Extract the (X, Y) coordinate from the center of the cell holding the provided text.  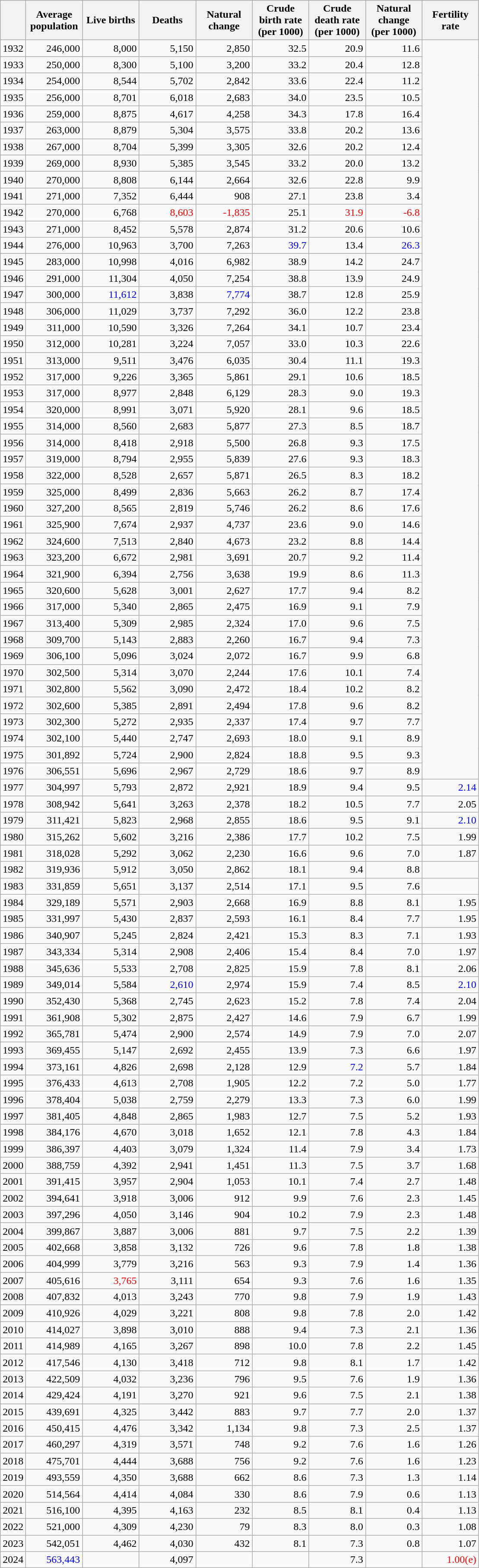
5,304 (168, 130)
3,365 (168, 377)
2,664 (224, 180)
1983 (13, 886)
5,147 (111, 1051)
15.2 (281, 1001)
311,421 (54, 820)
11,612 (111, 295)
2017 (13, 1445)
402,668 (54, 1247)
460,297 (54, 1445)
291,000 (54, 278)
3,838 (168, 295)
2,279 (224, 1100)
3,476 (168, 360)
5,292 (111, 853)
394,641 (54, 1198)
3,263 (168, 804)
7,292 (224, 311)
8,603 (168, 212)
542,051 (54, 1543)
1993 (13, 1051)
1960 (13, 508)
2015 (13, 1412)
10,590 (111, 328)
329,189 (54, 902)
2,072 (224, 656)
22.4 (337, 81)
24.7 (394, 262)
386,397 (54, 1149)
4,130 (111, 1363)
276,000 (54, 246)
2010 (13, 1330)
1.43 (450, 1297)
4,848 (111, 1116)
25.1 (281, 212)
4,084 (168, 1494)
8,300 (111, 65)
2,698 (168, 1067)
1932 (13, 48)
1989 (13, 984)
323,200 (54, 558)
2,836 (168, 492)
7,263 (224, 246)
306,100 (54, 656)
1976 (13, 771)
8,875 (111, 114)
1972 (13, 705)
2,593 (224, 919)
5,839 (224, 459)
12.9 (281, 1067)
493,559 (54, 1477)
5,302 (111, 1017)
2012 (13, 1363)
Crude death rate (per 1000) (337, 20)
399,867 (54, 1231)
5,038 (111, 1100)
1982 (13, 870)
18.4 (281, 689)
4,230 (168, 1527)
5,663 (224, 492)
6.0 (394, 1100)
1957 (13, 459)
1956 (13, 442)
8,794 (111, 459)
1985 (13, 919)
2005 (13, 1247)
345,636 (54, 968)
1959 (13, 492)
254,000 (54, 81)
883 (224, 1412)
3,887 (111, 1231)
331,859 (54, 886)
0.3 (394, 1527)
4,032 (111, 1379)
2024 (13, 1560)
3,575 (224, 130)
2,935 (168, 722)
1935 (13, 98)
5.2 (394, 1116)
1.23 (450, 1461)
20.6 (337, 229)
2,967 (168, 771)
5.7 (394, 1067)
1970 (13, 672)
6.6 (394, 1051)
5,340 (111, 607)
3,090 (168, 689)
1943 (13, 229)
5,150 (168, 48)
5,399 (168, 147)
1990 (13, 1001)
384,176 (54, 1133)
7,254 (224, 278)
6,982 (224, 262)
340,907 (54, 935)
1971 (13, 689)
20.9 (337, 48)
1942 (13, 212)
5,861 (224, 377)
319,000 (54, 459)
5,272 (111, 722)
2000 (13, 1165)
20.7 (281, 558)
2,872 (168, 788)
8,528 (111, 475)
365,781 (54, 1034)
3,326 (168, 328)
22.6 (394, 344)
8.0 (337, 1527)
343,334 (54, 952)
313,000 (54, 360)
1991 (13, 1017)
8,879 (111, 130)
1951 (13, 360)
1969 (13, 656)
881 (224, 1231)
3,545 (224, 163)
563 (224, 1264)
Deaths (168, 20)
13.2 (394, 163)
322,000 (54, 475)
31.2 (281, 229)
2,260 (224, 640)
2,874 (224, 229)
756 (224, 1461)
1967 (13, 623)
27.1 (281, 196)
34.1 (281, 328)
2,729 (224, 771)
8,701 (111, 98)
2,692 (168, 1051)
315,262 (54, 837)
18.7 (394, 426)
3,571 (168, 1445)
325,900 (54, 525)
4,617 (168, 114)
414,989 (54, 1346)
369,455 (54, 1051)
3.7 (394, 1165)
3,638 (224, 574)
14.9 (281, 1034)
2,128 (224, 1067)
4,191 (111, 1395)
1984 (13, 902)
2011 (13, 1346)
12.1 (281, 1133)
3,001 (168, 590)
1978 (13, 804)
1962 (13, 541)
429,424 (54, 1395)
8,452 (111, 229)
4,309 (111, 1527)
2009 (13, 1313)
3,224 (168, 344)
Live births (111, 20)
5,584 (111, 984)
15.4 (281, 952)
381,405 (54, 1116)
5,571 (111, 902)
30.4 (281, 360)
267,000 (54, 147)
5,871 (224, 475)
1.14 (450, 1477)
5,430 (111, 919)
246,000 (54, 48)
2,848 (168, 393)
2,406 (224, 952)
2,574 (224, 1034)
748 (224, 1445)
Average population (54, 20)
7,057 (224, 344)
1.39 (450, 1231)
17.1 (281, 886)
1947 (13, 295)
3,270 (168, 1395)
1.4 (394, 1264)
3,062 (168, 853)
302,600 (54, 705)
2023 (13, 1543)
2,514 (224, 886)
770 (224, 1297)
11,304 (111, 278)
6,672 (111, 558)
1992 (13, 1034)
4,013 (111, 1297)
5,920 (224, 410)
25.9 (394, 295)
2,862 (224, 870)
8.7 (337, 492)
1994 (13, 1067)
15.3 (281, 935)
302,300 (54, 722)
2.06 (450, 968)
2001 (13, 1182)
1986 (13, 935)
1.68 (450, 1165)
2,903 (168, 902)
4,826 (111, 1067)
-6.8 (394, 212)
26.5 (281, 475)
2,475 (224, 607)
16.6 (281, 853)
8,930 (111, 163)
2.05 (450, 804)
18.0 (281, 738)
3,442 (168, 1412)
2013 (13, 1379)
23.2 (281, 541)
514,564 (54, 1494)
2,850 (224, 48)
2,825 (224, 968)
4,414 (111, 1494)
7,264 (224, 328)
32.5 (281, 48)
10,963 (111, 246)
5,578 (168, 229)
898 (224, 1346)
38.7 (281, 295)
912 (224, 1198)
7,674 (111, 525)
321,900 (54, 574)
5,533 (111, 968)
2,941 (168, 1165)
-1,835 (224, 212)
726 (224, 1247)
331,997 (54, 919)
4,670 (111, 1133)
5,702 (168, 81)
320,600 (54, 590)
417,546 (54, 1363)
28.3 (281, 393)
2016 (13, 1428)
2,657 (168, 475)
3,132 (168, 1247)
13.6 (394, 130)
8,499 (111, 492)
2,378 (224, 804)
1.7 (394, 1363)
5,651 (111, 886)
2,693 (224, 738)
34.0 (281, 98)
302,100 (54, 738)
2020 (13, 1494)
7,352 (111, 196)
404,999 (54, 1264)
4,350 (111, 1477)
2,472 (224, 689)
1997 (13, 1116)
3,779 (111, 1264)
1941 (13, 196)
12.7 (281, 1116)
31.9 (337, 212)
2.14 (450, 788)
2,386 (224, 837)
2,837 (168, 919)
5,245 (111, 935)
3,267 (168, 1346)
3,858 (111, 1247)
7.1 (394, 935)
5,602 (111, 837)
1,324 (224, 1149)
2003 (13, 1215)
2,855 (224, 820)
1950 (13, 344)
1.8 (394, 1247)
3,111 (168, 1281)
5,912 (111, 870)
1937 (13, 130)
3,200 (224, 65)
4,030 (168, 1543)
3,342 (168, 1428)
8,991 (111, 410)
0.6 (394, 1494)
2,819 (168, 508)
3,146 (168, 1215)
373,161 (54, 1067)
378,404 (54, 1100)
33.8 (281, 130)
5,823 (111, 820)
1979 (13, 820)
27.6 (281, 459)
352,430 (54, 1001)
3,418 (168, 1363)
1958 (13, 475)
2004 (13, 1231)
18.9 (281, 788)
2,918 (168, 442)
3,765 (111, 1281)
312,000 (54, 344)
2,840 (168, 541)
1999 (13, 1149)
14.2 (337, 262)
3,079 (168, 1149)
Crude birth rate (per 1000) (281, 20)
306,551 (54, 771)
4.3 (394, 1133)
8,544 (111, 81)
318,028 (54, 853)
2,230 (224, 853)
4,403 (111, 1149)
306,000 (54, 311)
4,444 (111, 1461)
1988 (13, 968)
3,071 (168, 410)
33.6 (281, 81)
6,444 (168, 196)
1944 (13, 246)
3,236 (168, 1379)
5,696 (111, 771)
8,977 (111, 393)
2,747 (168, 738)
269,000 (54, 163)
302,800 (54, 689)
1966 (13, 607)
4,476 (111, 1428)
2,842 (224, 81)
20.4 (337, 65)
5,368 (111, 1001)
330 (224, 1494)
28.1 (281, 410)
1,905 (224, 1083)
1981 (13, 853)
3,024 (168, 656)
1,134 (224, 1428)
19.9 (281, 574)
3,221 (168, 1313)
5,746 (224, 508)
1.00(e) (450, 1560)
320,000 (54, 410)
1934 (13, 81)
2,244 (224, 672)
432 (224, 1543)
2,627 (224, 590)
1933 (13, 65)
11.2 (394, 81)
319,936 (54, 870)
5,500 (224, 442)
1.87 (450, 853)
39.7 (281, 246)
1973 (13, 722)
3,700 (168, 246)
2008 (13, 1297)
4,016 (168, 262)
301,892 (54, 755)
10,998 (111, 262)
17.0 (281, 623)
302,500 (54, 672)
2019 (13, 1477)
3,137 (168, 886)
29.1 (281, 377)
18.3 (394, 459)
16.1 (281, 919)
9,511 (111, 360)
1961 (13, 525)
3,018 (168, 1133)
1954 (13, 410)
313,400 (54, 623)
1952 (13, 377)
1.07 (450, 1543)
26.8 (281, 442)
3,010 (168, 1330)
5,100 (168, 65)
311,000 (54, 328)
33.0 (281, 344)
4,165 (111, 1346)
4,392 (111, 1165)
516,100 (54, 1510)
4,462 (111, 1543)
1974 (13, 738)
1940 (13, 180)
Natural change (per 1000) (394, 20)
808 (224, 1313)
10.0 (281, 1346)
10.7 (337, 328)
18.1 (281, 870)
7,513 (111, 541)
24.9 (394, 278)
4,613 (111, 1083)
1.35 (450, 1281)
325,000 (54, 492)
712 (224, 1363)
13.3 (281, 1100)
2.07 (450, 1034)
1980 (13, 837)
Natural change (224, 20)
1939 (13, 163)
4,673 (224, 541)
36.0 (281, 311)
1949 (13, 328)
2,974 (224, 984)
20.0 (337, 163)
1.77 (450, 1083)
8,000 (111, 48)
304,997 (54, 788)
2,745 (168, 1001)
2021 (13, 1510)
2007 (13, 1281)
2,668 (224, 902)
475,701 (54, 1461)
8,418 (111, 442)
1,451 (224, 1165)
34.3 (281, 114)
1.73 (450, 1149)
1977 (13, 788)
4,163 (168, 1510)
1,053 (224, 1182)
1,983 (224, 1116)
8,565 (111, 508)
2,904 (168, 1182)
3,050 (168, 870)
1948 (13, 311)
4,395 (111, 1510)
23.5 (337, 98)
Fertility rate (450, 20)
13.4 (337, 246)
5,877 (224, 426)
2.7 (394, 1182)
11.6 (394, 48)
5,641 (111, 804)
6,018 (168, 98)
908 (224, 196)
921 (224, 1395)
388,759 (54, 1165)
8,560 (111, 426)
3,070 (168, 672)
7,774 (224, 295)
1995 (13, 1083)
407,832 (54, 1297)
300,000 (54, 295)
1996 (13, 1100)
1953 (13, 393)
23.6 (281, 525)
1946 (13, 278)
263,000 (54, 130)
6,768 (111, 212)
8,808 (111, 180)
3,957 (111, 1182)
16.4 (394, 114)
2022 (13, 1527)
308,942 (54, 804)
324,600 (54, 541)
22.8 (337, 180)
5,309 (111, 623)
3,243 (168, 1297)
2,955 (168, 459)
3,691 (224, 558)
904 (224, 1215)
283,000 (54, 262)
14.4 (394, 541)
2,427 (224, 1017)
2,908 (168, 952)
563,443 (54, 1560)
6,144 (168, 180)
26.3 (394, 246)
1945 (13, 262)
2.5 (394, 1428)
1936 (13, 114)
2018 (13, 1461)
5,628 (111, 590)
8,704 (111, 147)
1975 (13, 755)
3,305 (224, 147)
27.3 (281, 426)
309,700 (54, 640)
361,908 (54, 1017)
1.08 (450, 1527)
2,421 (224, 935)
439,691 (54, 1412)
405,616 (54, 1281)
5,793 (111, 788)
2,324 (224, 623)
38.8 (281, 278)
414,027 (54, 1330)
232 (224, 1510)
422,509 (54, 1379)
6.8 (394, 656)
2,891 (168, 705)
1963 (13, 558)
11.1 (337, 360)
3,898 (111, 1330)
18.8 (281, 755)
397,296 (54, 1215)
349,014 (54, 984)
2,937 (168, 525)
2,759 (168, 1100)
3,737 (168, 311)
5,096 (111, 656)
5,562 (111, 689)
450,415 (54, 1428)
1,652 (224, 1133)
888 (224, 1330)
6,035 (224, 360)
17.5 (394, 442)
4,097 (168, 1560)
0.8 (394, 1543)
1965 (13, 590)
654 (224, 1281)
796 (224, 1379)
2014 (13, 1395)
2,921 (224, 788)
2,985 (168, 623)
391,415 (54, 1182)
5.0 (394, 1083)
5,143 (111, 640)
1955 (13, 426)
12.4 (394, 147)
1998 (13, 1133)
2,875 (168, 1017)
327,200 (54, 508)
2,610 (168, 984)
0.4 (394, 1510)
521,000 (54, 1527)
4,258 (224, 114)
5,724 (111, 755)
38.9 (281, 262)
79 (224, 1527)
2,455 (224, 1051)
4,319 (111, 1445)
376,433 (54, 1083)
2,623 (224, 1001)
2002 (13, 1198)
5,474 (111, 1034)
6,129 (224, 393)
2,968 (168, 820)
1.3 (394, 1477)
1964 (13, 574)
1968 (13, 640)
2,883 (168, 640)
2,337 (224, 722)
1987 (13, 952)
4,029 (111, 1313)
6.7 (394, 1017)
259,000 (54, 114)
5,440 (111, 738)
2006 (13, 1264)
2,494 (224, 705)
10.3 (337, 344)
9,226 (111, 377)
23.4 (394, 328)
11,029 (111, 311)
256,000 (54, 98)
1.26 (450, 1445)
6,394 (111, 574)
2,756 (168, 574)
3,918 (111, 1198)
1938 (13, 147)
10,281 (111, 344)
2.04 (450, 1001)
4,325 (111, 1412)
250,000 (54, 65)
2,981 (168, 558)
410,926 (54, 1313)
4,737 (224, 525)
662 (224, 1477)
